Extract the (x, y) coordinate from the center of the cell holding the provided text.  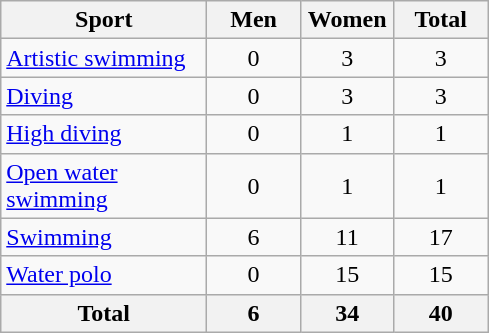
17 (441, 237)
High diving (104, 134)
40 (441, 313)
Diving (104, 96)
Artistic swimming (104, 58)
Women (347, 20)
34 (347, 313)
Sport (104, 20)
Men (254, 20)
11 (347, 237)
Swimming (104, 237)
Open water swimming (104, 186)
Water polo (104, 275)
